Identify which cell holds the provided text, then report its [x, y] central coordinate. 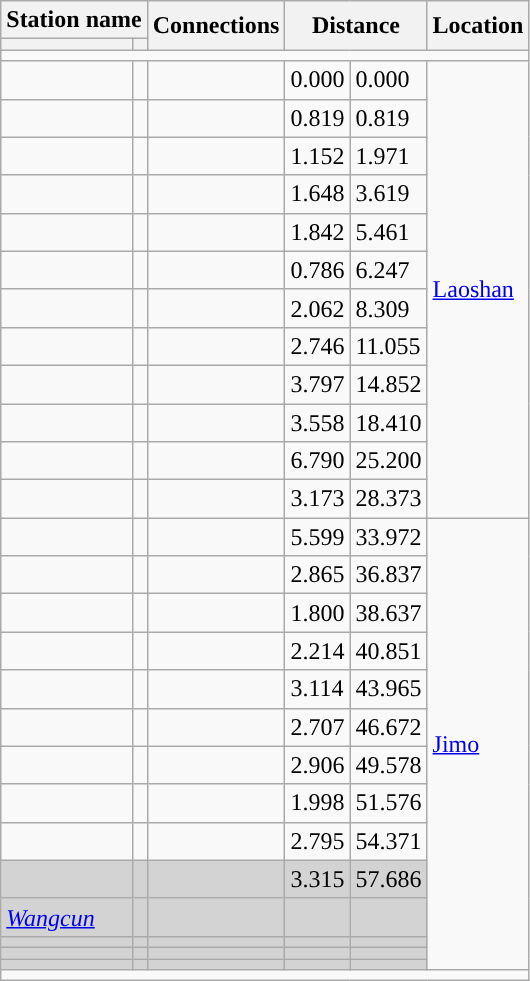
28.373 [388, 499]
5.461 [388, 232]
Location [478, 26]
46.672 [388, 727]
33.972 [388, 537]
6.790 [318, 461]
25.200 [388, 461]
2.865 [318, 575]
1.152 [318, 156]
38.637 [388, 613]
6.247 [388, 270]
1.998 [318, 803]
3.619 [388, 194]
57.686 [388, 879]
1.842 [318, 232]
11.055 [388, 346]
1.800 [318, 613]
51.576 [388, 803]
Wangcun [67, 917]
Distance [356, 26]
8.309 [388, 308]
2.795 [318, 841]
2.062 [318, 308]
40.851 [388, 651]
3.558 [318, 423]
14.852 [388, 384]
3.114 [318, 689]
1.971 [388, 156]
43.965 [388, 689]
49.578 [388, 765]
1.648 [318, 194]
Laoshan [478, 290]
36.837 [388, 575]
Jimo [478, 744]
2.746 [318, 346]
Connections [216, 26]
18.410 [388, 423]
2.707 [318, 727]
3.173 [318, 499]
2.906 [318, 765]
3.797 [318, 384]
0.786 [318, 270]
2.214 [318, 651]
54.371 [388, 841]
3.315 [318, 879]
5.599 [318, 537]
Station name [74, 20]
